Capture the cell that displays the provided text and extract its [X, Y] central coordinate. 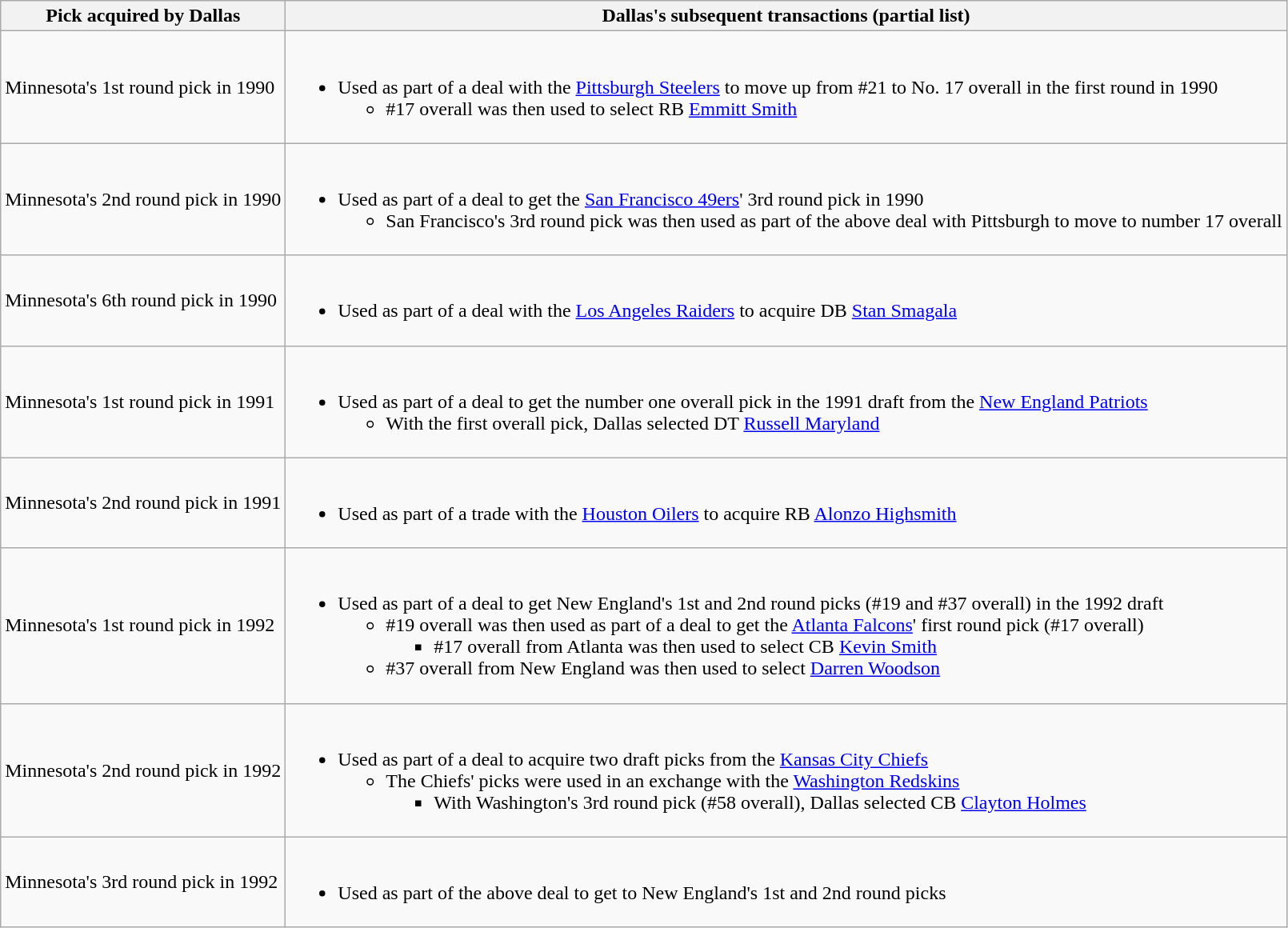
Minnesota's 2nd round pick in 1991 [143, 502]
Minnesota's 3rd round pick in 1992 [143, 882]
Minnesota's 1st round pick in 1990 [143, 87]
Used as part of the above deal to get to New England's 1st and 2nd round picks [786, 882]
Pick acquired by Dallas [143, 16]
Minnesota's 2nd round pick in 1990 [143, 199]
Minnesota's 1st round pick in 1991 [143, 402]
Minnesota's 1st round pick in 1992 [143, 626]
Minnesota's 6th round pick in 1990 [143, 301]
Dallas's subsequent transactions (partial list) [786, 16]
Minnesota's 2nd round pick in 1992 [143, 770]
Used as part of a deal with the Los Angeles Raiders to acquire DB Stan Smagala [786, 301]
Used as part of a trade with the Houston Oilers to acquire RB Alonzo Highsmith [786, 502]
